Determine the (x, y) coordinate at the center of the cell enclosing the given text.  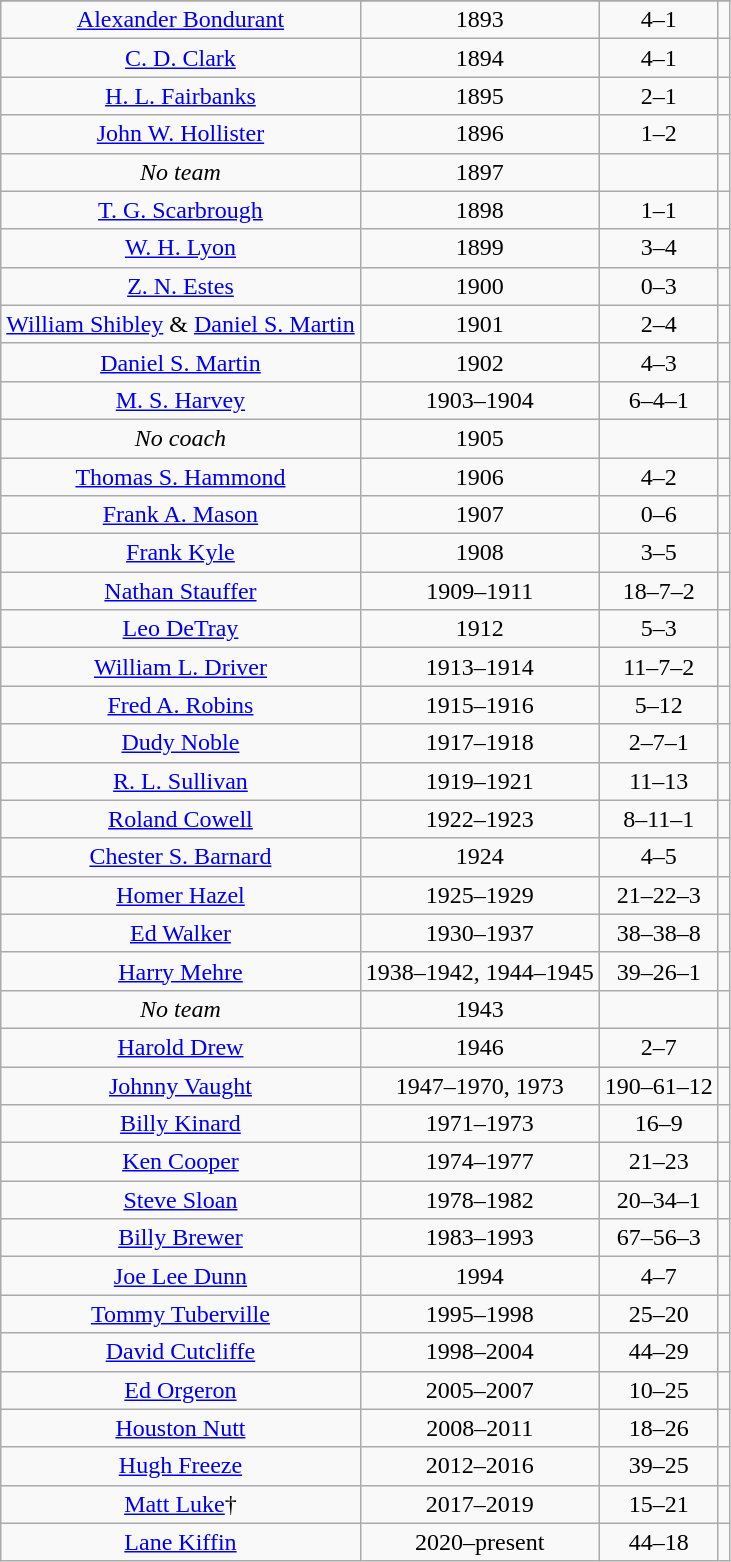
1924 (480, 857)
5–12 (658, 705)
1946 (480, 1047)
1–2 (658, 134)
Billy Kinard (180, 1124)
38–38–8 (658, 933)
Nathan Stauffer (180, 591)
Ed Orgeron (180, 1390)
25–20 (658, 1314)
Hugh Freeze (180, 1466)
H. L. Fairbanks (180, 96)
Z. N. Estes (180, 286)
44–29 (658, 1352)
1915–1916 (480, 705)
11–7–2 (658, 667)
1907 (480, 515)
1–1 (658, 210)
44–18 (658, 1542)
2–1 (658, 96)
2–7 (658, 1047)
8–11–1 (658, 819)
1902 (480, 362)
Ed Walker (180, 933)
1897 (480, 172)
M. S. Harvey (180, 400)
2017–2019 (480, 1504)
67–56–3 (658, 1238)
Ken Cooper (180, 1162)
Billy Brewer (180, 1238)
2020–present (480, 1542)
1909–1911 (480, 591)
1894 (480, 58)
18–26 (658, 1428)
0–6 (658, 515)
Matt Luke† (180, 1504)
Tommy Tuberville (180, 1314)
20–34–1 (658, 1200)
1930–1937 (480, 933)
Harold Drew (180, 1047)
3–5 (658, 553)
William L. Driver (180, 667)
21–23 (658, 1162)
1917–1918 (480, 743)
5–3 (658, 629)
1998–2004 (480, 1352)
1983–1993 (480, 1238)
Houston Nutt (180, 1428)
1995–1998 (480, 1314)
W. H. Lyon (180, 248)
1994 (480, 1276)
6–4–1 (658, 400)
1912 (480, 629)
3–4 (658, 248)
39–25 (658, 1466)
1896 (480, 134)
11–13 (658, 781)
1900 (480, 286)
Leo DeTray (180, 629)
Daniel S. Martin (180, 362)
190–61–12 (658, 1085)
1893 (480, 20)
Homer Hazel (180, 895)
Chester S. Barnard (180, 857)
Frank A. Mason (180, 515)
2–4 (658, 324)
C. D. Clark (180, 58)
1925–1929 (480, 895)
2008–2011 (480, 1428)
David Cutcliffe (180, 1352)
1905 (480, 438)
1906 (480, 477)
1919–1921 (480, 781)
39–26–1 (658, 971)
Joe Lee Dunn (180, 1276)
21–22–3 (658, 895)
1899 (480, 248)
William Shibley & Daniel S. Martin (180, 324)
1971–1973 (480, 1124)
10–25 (658, 1390)
Johnny Vaught (180, 1085)
2–7–1 (658, 743)
1903–1904 (480, 400)
4–2 (658, 477)
4–7 (658, 1276)
Harry Mehre (180, 971)
R. L. Sullivan (180, 781)
1922–1923 (480, 819)
0–3 (658, 286)
Lane Kiffin (180, 1542)
Fred A. Robins (180, 705)
2005–2007 (480, 1390)
John W. Hollister (180, 134)
Thomas S. Hammond (180, 477)
2012–2016 (480, 1466)
1947–1970, 1973 (480, 1085)
1943 (480, 1009)
4–3 (658, 362)
18–7–2 (658, 591)
4–5 (658, 857)
1895 (480, 96)
No coach (180, 438)
1913–1914 (480, 667)
Roland Cowell (180, 819)
1938–1942, 1944–1945 (480, 971)
1901 (480, 324)
Dudy Noble (180, 743)
1974–1977 (480, 1162)
Alexander Bondurant (180, 20)
1898 (480, 210)
T. G. Scarbrough (180, 210)
1908 (480, 553)
Steve Sloan (180, 1200)
Frank Kyle (180, 553)
15–21 (658, 1504)
16–9 (658, 1124)
1978–1982 (480, 1200)
